Output the [X, Y] coordinate of the center of the cell containing the given text.  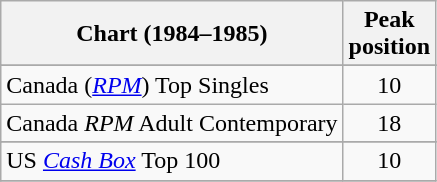
US Cash Box Top 100 [172, 161]
Canada RPM Adult Contemporary [172, 123]
Peakposition [389, 34]
Canada (RPM) Top Singles [172, 85]
Chart (1984–1985) [172, 34]
18 [389, 123]
